Pinpoint the cell where the given text exists, returning its (X, Y) midpoint coordinate. 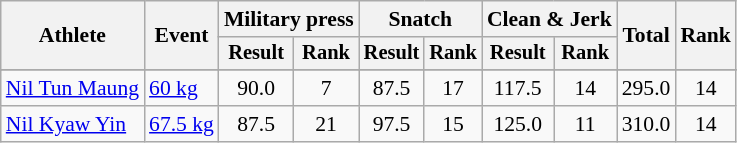
Total (646, 36)
7 (326, 88)
97.5 (392, 124)
117.5 (518, 88)
Nil Tun Maung (72, 88)
90.0 (256, 88)
67.5 kg (182, 124)
21 (326, 124)
125.0 (518, 124)
Clean & Jerk (550, 19)
Military press (289, 19)
Athlete (72, 36)
11 (586, 124)
17 (453, 88)
60 kg (182, 88)
Snatch (420, 19)
310.0 (646, 124)
295.0 (646, 88)
15 (453, 124)
Nil Kyaw Yin (72, 124)
Event (182, 36)
